Determine the (x, y) coordinate at the center of the cell enclosing the given text.  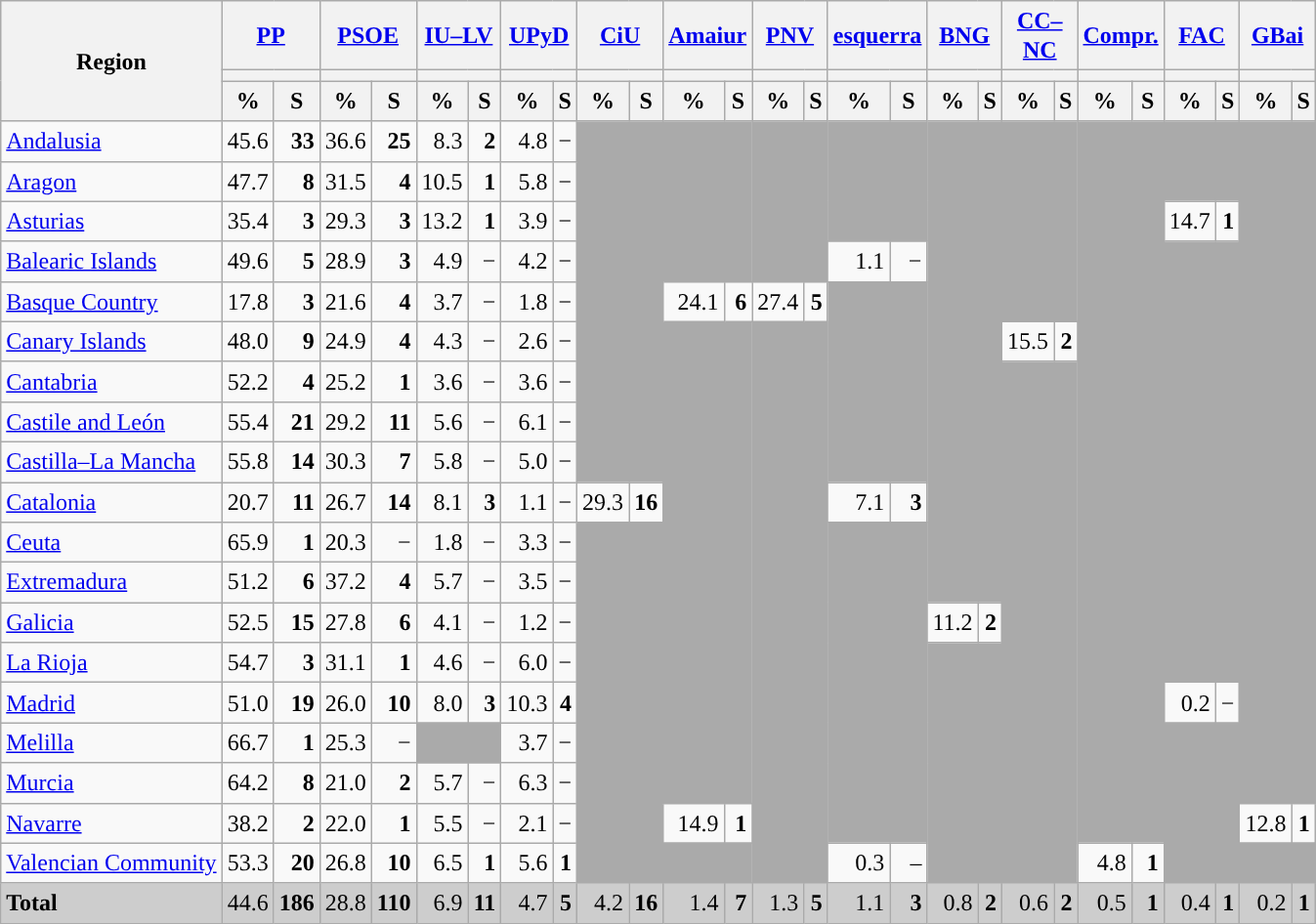
3.5 (528, 582)
CC–NC (1040, 35)
48.0 (248, 342)
Andalusia (111, 141)
1.2 (528, 623)
28.8 (346, 903)
4.6 (442, 662)
0.8 (953, 903)
UPyD (539, 35)
0.6 (1028, 903)
27.4 (778, 301)
14.7 (1190, 221)
110 (394, 903)
66.7 (248, 742)
47.7 (248, 182)
Aragon (111, 182)
4.1 (442, 623)
Melilla (111, 742)
36.6 (346, 141)
Castile and León (111, 422)
6.0 (528, 662)
25 (394, 141)
La Rioja (111, 662)
Ceuta (111, 543)
Castilla–La Mancha (111, 461)
20.3 (346, 543)
20.7 (248, 502)
10.3 (528, 703)
1.3 (778, 903)
Balearic Islands (111, 262)
20 (297, 863)
54.7 (248, 662)
2.1 (528, 822)
52.5 (248, 623)
2.6 (528, 342)
Cantabria (111, 381)
29.2 (346, 422)
21.6 (346, 301)
Total (111, 903)
31.5 (346, 182)
10.5 (442, 182)
8.3 (442, 141)
22.0 (346, 822)
IU–LV (459, 35)
Region (111, 61)
4.7 (528, 903)
Canary Islands (111, 342)
6.9 (442, 903)
6.3 (528, 783)
25.2 (346, 381)
12.8 (1266, 822)
8.1 (442, 502)
33 (297, 141)
PSOE (367, 35)
4.3 (442, 342)
37.2 (346, 582)
25.3 (346, 742)
5.0 (528, 461)
CiU (620, 35)
51.2 (248, 582)
28.9 (346, 262)
31.1 (346, 662)
26.7 (346, 502)
14.9 (694, 822)
44.6 (248, 903)
17.8 (248, 301)
3.9 (528, 221)
64.2 (248, 783)
45.6 (248, 141)
5.5 (442, 822)
3.3 (528, 543)
4.9 (442, 262)
52.2 (248, 381)
Galicia (111, 623)
9 (297, 342)
19 (297, 703)
6.1 (528, 422)
Navarre (111, 822)
GBai (1278, 35)
65.9 (248, 543)
24.1 (694, 301)
24.9 (346, 342)
6.5 (442, 863)
– (909, 863)
30.3 (346, 461)
Catalonia (111, 502)
13.2 (442, 221)
FAC (1202, 35)
35.4 (248, 221)
186 (297, 903)
0.5 (1104, 903)
PP (271, 35)
27.8 (346, 623)
Amaiur (707, 35)
Madrid (111, 703)
53.3 (248, 863)
Murcia (111, 783)
Extremadura (111, 582)
21.0 (346, 783)
38.2 (248, 822)
15.5 (1028, 342)
Valencian Community (111, 863)
11.2 (953, 623)
55.4 (248, 422)
49.6 (248, 262)
7.1 (859, 502)
Asturias (111, 221)
51.0 (248, 703)
26.8 (346, 863)
Basque Country (111, 301)
55.8 (248, 461)
0.4 (1190, 903)
1.4 (694, 903)
PNV (789, 35)
Compr. (1121, 35)
21 (297, 422)
8.0 (442, 703)
0.3 (859, 863)
esquerra (877, 35)
BNG (965, 35)
15 (297, 623)
26.0 (346, 703)
